Provide the [X, Y] coordinate of the cell's center where the given text is located.  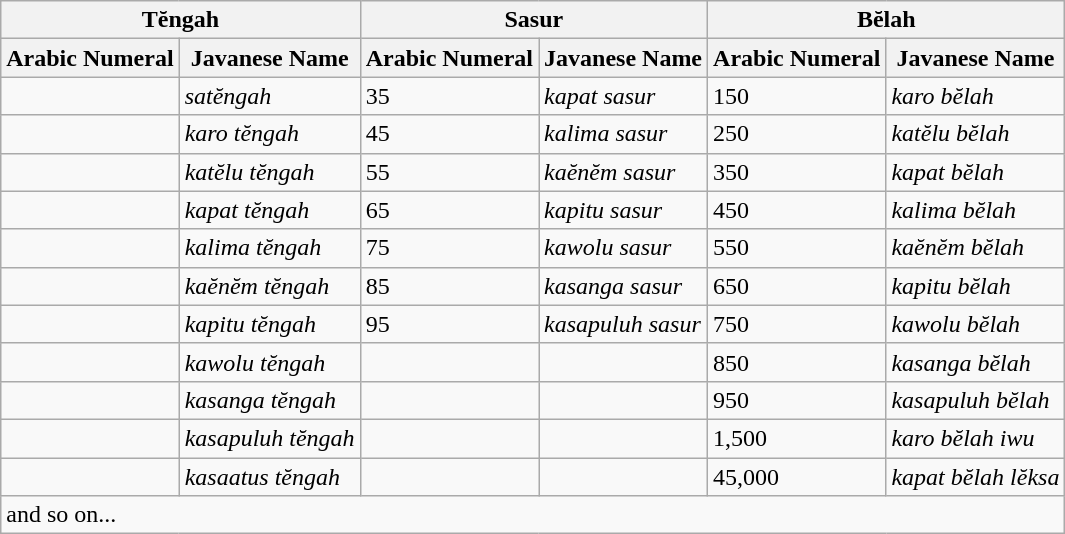
Tĕngah [180, 20]
kawolu sasur [624, 248]
Sasur [534, 20]
45 [449, 134]
kapitu sasur [624, 210]
kalima tĕngah [270, 248]
850 [797, 362]
kasapuluh sasur [624, 324]
kasapuluh bĕlah [976, 400]
kapat sasur [624, 96]
kalima sasur [624, 134]
kapitu bĕlah [976, 286]
65 [449, 210]
1,500 [797, 438]
85 [449, 286]
karo bĕlah [976, 96]
kawolu tĕngah [270, 362]
kawolu bĕlah [976, 324]
kaĕnĕm tĕngah [270, 286]
karo tĕngah [270, 134]
satĕngah [270, 96]
950 [797, 400]
350 [797, 172]
Bĕlah [886, 20]
kalima bĕlah [976, 210]
kasanga tĕngah [270, 400]
550 [797, 248]
450 [797, 210]
45,000 [797, 477]
95 [449, 324]
kapitu tĕngah [270, 324]
250 [797, 134]
karo bĕlah iwu [976, 438]
35 [449, 96]
kasanga sasur [624, 286]
kapat bĕlah lĕksa [976, 477]
katĕlu tĕngah [270, 172]
kapat bĕlah [976, 172]
kapat tĕngah [270, 210]
150 [797, 96]
75 [449, 248]
and so on... [533, 515]
kaĕnĕm bĕlah [976, 248]
katĕlu bĕlah [976, 134]
kaĕnĕm sasur [624, 172]
650 [797, 286]
kasanga bĕlah [976, 362]
kasapuluh tĕngah [270, 438]
750 [797, 324]
kasaatus tĕngah [270, 477]
55 [449, 172]
